Provide the (X, Y) coordinate of the cell's center where the given text is located.  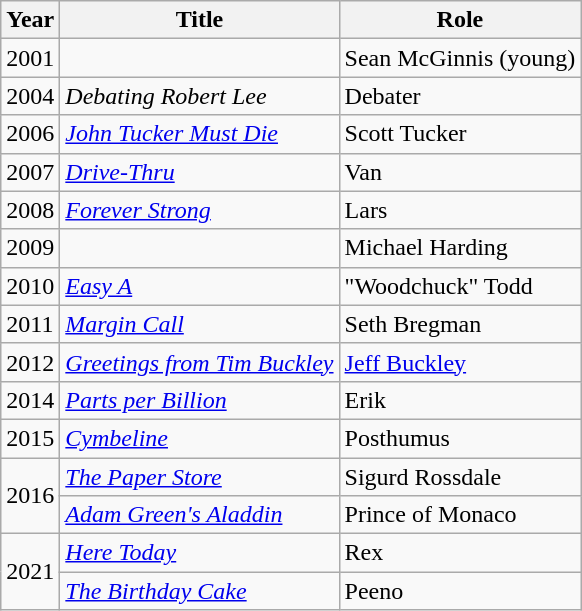
Jeff Buckley (460, 362)
Seth Bregman (460, 324)
Drive-Thru (200, 172)
2015 (30, 438)
"Woodchuck" Todd (460, 286)
2016 (30, 496)
2004 (30, 96)
Debater (460, 96)
2014 (30, 400)
Sigurd Rossdale (460, 477)
The Paper Store (200, 477)
2009 (30, 248)
Prince of Monaco (460, 515)
2010 (30, 286)
Here Today (200, 553)
2011 (30, 324)
Cymbeline (200, 438)
2012 (30, 362)
2007 (30, 172)
Sean McGinnis (young) (460, 58)
Greetings from Tim Buckley (200, 362)
Year (30, 20)
2001 (30, 58)
2006 (30, 134)
Title (200, 20)
Easy A (200, 286)
Debating Robert Lee (200, 96)
2021 (30, 572)
Rex (460, 553)
Erik (460, 400)
Scott Tucker (460, 134)
Forever Strong (200, 210)
Van (460, 172)
Michael Harding (460, 248)
Posthumus (460, 438)
Margin Call (200, 324)
The Birthday Cake (200, 591)
2008 (30, 210)
Parts per Billion (200, 400)
Lars (460, 210)
Role (460, 20)
John Tucker Must Die (200, 134)
Adam Green's Aladdin (200, 515)
Peeno (460, 591)
